Scan for the cell matching the given text and deliver its [X, Y] coordinate at center. 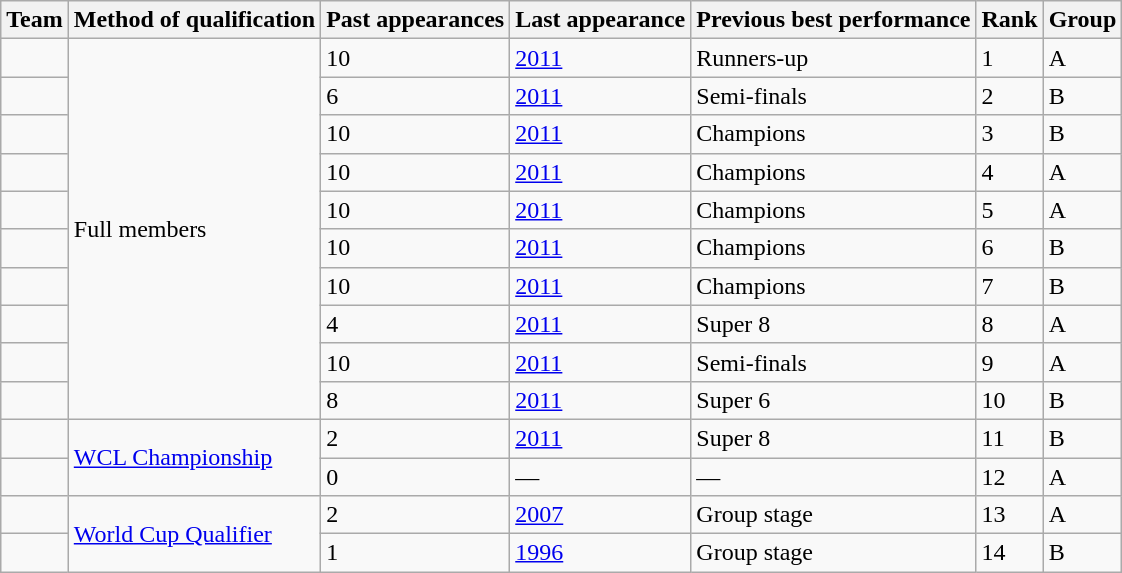
7 [1010, 286]
0 [416, 477]
World Cup Qualifier [194, 534]
14 [1010, 553]
Full members [194, 230]
Group [1082, 20]
1996 [600, 553]
Past appearances [416, 20]
Team [35, 20]
5 [1010, 210]
Runners-up [834, 58]
Last appearance [600, 20]
Method of qualification [194, 20]
Rank [1010, 20]
12 [1010, 477]
2007 [600, 515]
3 [1010, 134]
Super 6 [834, 400]
13 [1010, 515]
9 [1010, 362]
WCL Championship [194, 457]
11 [1010, 438]
Previous best performance [834, 20]
